Search for the cell housing the specified text and yield its (X, Y) center coordinate. 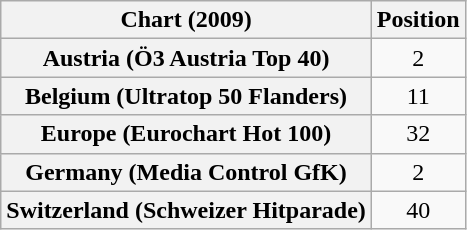
Germany (Media Control GfK) (186, 172)
Chart (2009) (186, 20)
Belgium (Ultratop 50 Flanders) (186, 96)
Switzerland (Schweizer Hitparade) (186, 210)
Europe (Eurochart Hot 100) (186, 134)
32 (418, 134)
Austria (Ö3 Austria Top 40) (186, 58)
11 (418, 96)
40 (418, 210)
Position (418, 20)
